Identify which cell holds the provided text, then report its (X, Y) central coordinate. 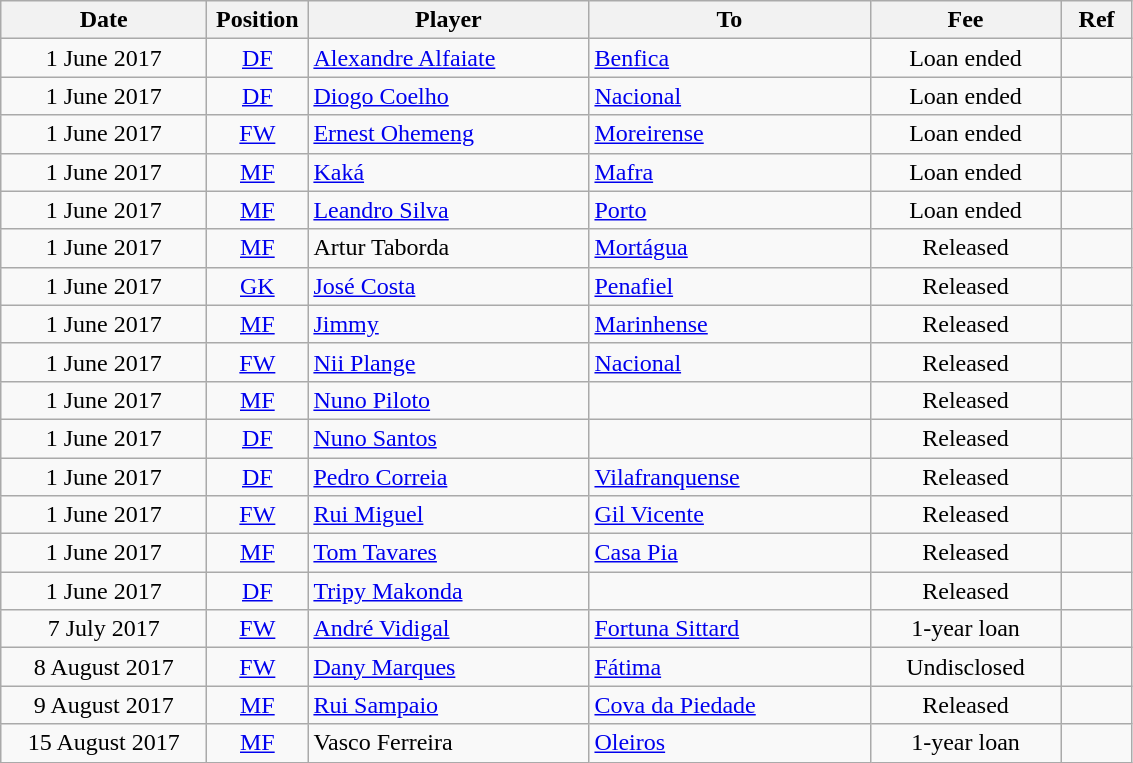
Moreirense (730, 134)
8 August 2017 (104, 667)
Pedro Correia (448, 477)
Ernest Ohemeng (448, 134)
Fortuna Sittard (730, 629)
9 August 2017 (104, 705)
Benfica (730, 58)
Gil Vicente (730, 515)
Leandro Silva (448, 210)
7 July 2017 (104, 629)
Alexandre Alfaiate (448, 58)
Vilafranquense (730, 477)
Nuno Piloto (448, 400)
Player (448, 20)
Fee (966, 20)
Cova da Piedade (730, 705)
Kaká (448, 172)
Nii Plange (448, 362)
Undisclosed (966, 667)
Date (104, 20)
To (730, 20)
Mafra (730, 172)
Rui Sampaio (448, 705)
Tripy Makonda (448, 591)
Casa Pia (730, 553)
15 August 2017 (104, 743)
Porto (730, 210)
Rui Miguel (448, 515)
Jimmy (448, 324)
Marinhense (730, 324)
Dany Marques (448, 667)
Diogo Coelho (448, 96)
Position (258, 20)
Vasco Ferreira (448, 743)
Mortágua (730, 248)
Artur Taborda (448, 248)
Oleiros (730, 743)
Nuno Santos (448, 438)
Tom Tavares (448, 553)
Penafiel (730, 286)
Ref (1096, 20)
André Vidigal (448, 629)
GK (258, 286)
José Costa (448, 286)
Fátima (730, 667)
